Find where the given text appears and provide that cell's center as (X, Y) coordinate. 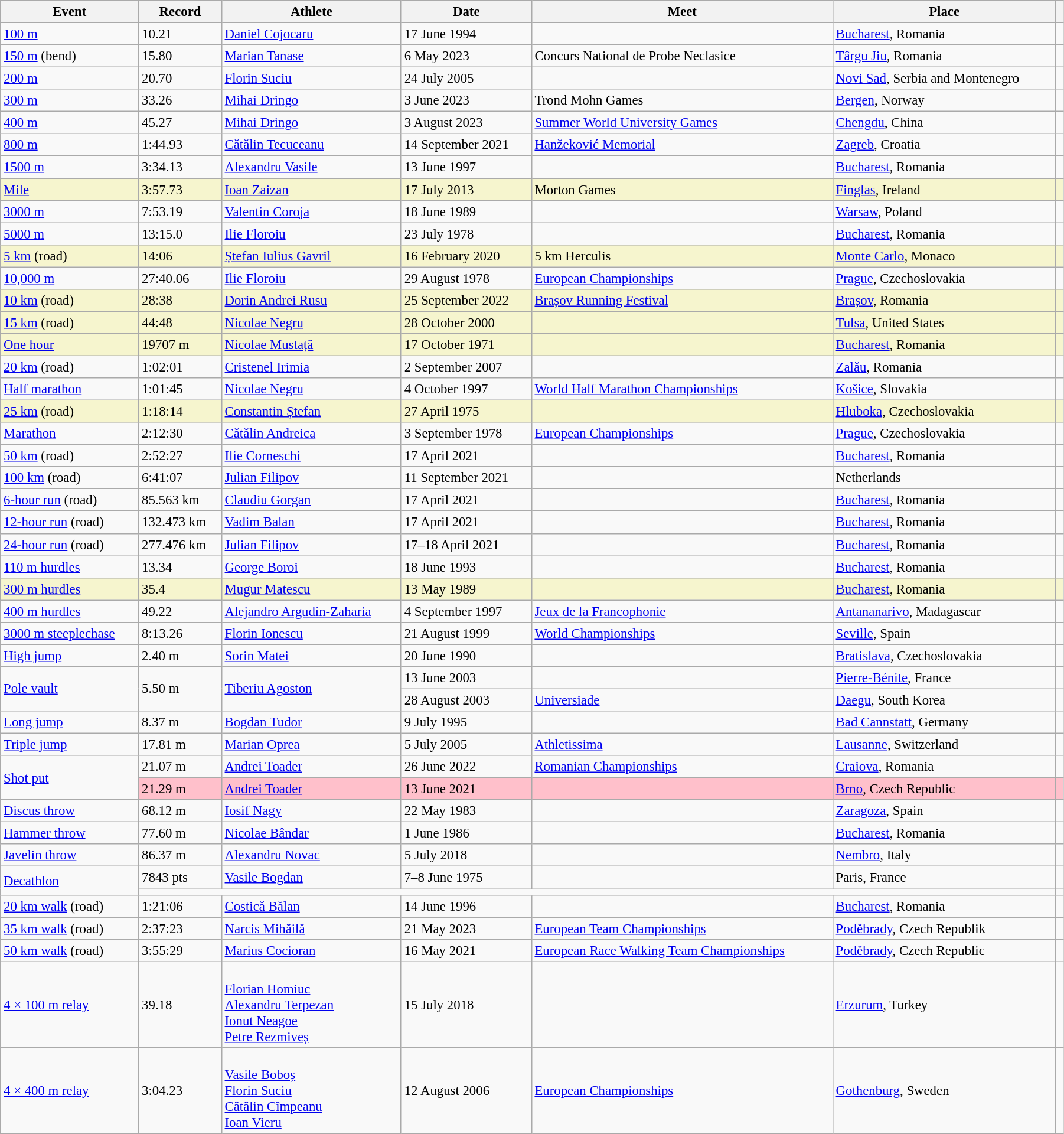
Constantin Ștefan (311, 412)
1 June 1986 (466, 833)
Marian Tanase (311, 56)
8.37 m (180, 722)
Daniel Cojocaru (311, 34)
Athlete (311, 12)
Concurs National de Probe Neclasice (682, 56)
13:15.0 (180, 234)
Narcis Mihăilă (311, 928)
Bergen, Norway (944, 100)
12 August 2006 (466, 1091)
44:48 (180, 322)
Athletissima (682, 745)
Jeux de la Francophonie (682, 611)
9 July 1995 (466, 722)
6-hour run (road) (70, 500)
Mugur Matescu (311, 589)
Alexandru Novac (311, 856)
1:18:14 (180, 412)
2 September 2007 (466, 367)
Brno, Czech Republic (944, 789)
Record (180, 12)
Pole vault (70, 689)
Florin Ionescu (311, 634)
Monte Carlo, Monaco (944, 256)
Tulsa, United States (944, 322)
Warsaw, Poland (944, 211)
50 km walk (road) (70, 950)
4 × 400 m relay (70, 1091)
77.60 m (180, 833)
33.26 (180, 100)
10,000 m (70, 278)
Vasile Bogdan (311, 878)
Triple jump (70, 745)
Daegu, South Korea (944, 700)
18 June 1993 (466, 567)
Antananarivo, Madagascar (944, 611)
4 September 1997 (466, 611)
3:04.23 (180, 1091)
Trond Mohn Games (682, 100)
Summer World University Games (682, 123)
1:44.93 (180, 145)
16 May 2021 (466, 950)
Hluboka, Czechoslovakia (944, 412)
20 km walk (road) (70, 906)
800 m (70, 145)
Novi Sad, Serbia and Montenegro (944, 79)
Finglas, Ireland (944, 190)
Florin Suciu (311, 79)
4 × 100 m relay (70, 1005)
Nicolae Bândar (311, 833)
Brașov, Romania (944, 301)
3 August 2023 (466, 123)
19707 m (180, 345)
Nicolae Mustață (311, 345)
1:02:01 (180, 367)
Event (70, 12)
8:13.26 (180, 634)
26 June 2022 (466, 767)
150 m (bend) (70, 56)
27 April 1975 (466, 412)
17.81 m (180, 745)
1:01:45 (180, 389)
85.563 km (180, 500)
49.22 (180, 611)
Cătălin Andreica (311, 434)
Vadim Balan (311, 523)
Morton Games (682, 190)
15.80 (180, 56)
George Boroi (311, 567)
Poděbrady, Czech Republic (944, 950)
Craiova, Romania (944, 767)
28:38 (180, 301)
5 July 2005 (466, 745)
35 km walk (road) (70, 928)
13.34 (180, 567)
4 October 1997 (466, 389)
Vasile BoboșFlorin SuciuCătălin CîmpeanuIoan Vieru (311, 1091)
Half marathon (70, 389)
400 m (70, 123)
35.4 (180, 589)
21.29 m (180, 789)
5.50 m (180, 689)
25 September 2022 (466, 301)
68.12 m (180, 811)
14:06 (180, 256)
Bad Cannstatt, Germany (944, 722)
45.27 (180, 123)
13 May 1989 (466, 589)
Decathlon (70, 881)
400 m hurdles (70, 611)
16 February 2020 (466, 256)
3:34.13 (180, 167)
17 July 2013 (466, 190)
Date (466, 12)
15 km (road) (70, 322)
Lausanne, Switzerland (944, 745)
5 km Herculis (682, 256)
11 September 2021 (466, 478)
14 June 1996 (466, 906)
13 June 2003 (466, 678)
Ștefan Iulius Gavril (311, 256)
7–8 June 1975 (466, 878)
13 June 2021 (466, 789)
20.70 (180, 79)
14 September 2021 (466, 145)
17 October 1971 (466, 345)
22 May 1983 (466, 811)
Chengdu, China (944, 123)
Erzurum, Turkey (944, 1005)
Zagreb, Croatia (944, 145)
27:40.06 (180, 278)
Târgu Jiu, Romania (944, 56)
110 m hurdles (70, 567)
3:55:29 (180, 950)
100 km (road) (70, 478)
European Team Championships (682, 928)
12-hour run (road) (70, 523)
Ilie Corneschi (311, 456)
Florian HomiucAlexandru TerpezanIonut NeagoePetre Rezmiveș (311, 1005)
Zalău, Romania (944, 367)
200 m (70, 79)
Seville, Spain (944, 634)
One hour (70, 345)
Cristenel Irimia (311, 367)
24 July 2005 (466, 79)
Place (944, 12)
Sorin Matei (311, 656)
5 July 2018 (466, 856)
World Championships (682, 634)
Iosif Nagy (311, 811)
277.476 km (180, 545)
Javelin throw (70, 856)
European Race Walking Team Championships (682, 950)
20 June 1990 (466, 656)
Costică Bălan (311, 906)
6:41:07 (180, 478)
28 October 2000 (466, 322)
7843 pts (180, 878)
Nembro, Italy (944, 856)
50 km (road) (70, 456)
Ioan Zaizan (311, 190)
18 June 1989 (466, 211)
20 km (road) (70, 367)
Shot put (70, 777)
17 June 1994 (466, 34)
Marian Oprea (311, 745)
3000 m (70, 211)
Romanian Championships (682, 767)
Hanžeković Memorial (682, 145)
High jump (70, 656)
Pierre-Bénite, France (944, 678)
Alexandru Vasile (311, 167)
Cătălin Tecuceanu (311, 145)
300 m hurdles (70, 589)
Discus throw (70, 811)
Brașov Running Festival (682, 301)
World Half Marathon Championships (682, 389)
Marathon (70, 434)
25 km (road) (70, 412)
7:53.19 (180, 211)
10.21 (180, 34)
86.37 m (180, 856)
21 May 2023 (466, 928)
Paris, France (944, 878)
Bogdan Tudor (311, 722)
Valentin Coroja (311, 211)
Tiberiu Agoston (311, 689)
3000 m steeplechase (70, 634)
Alejandro Argudín-Zaharia (311, 611)
2:37:23 (180, 928)
Hammer throw (70, 833)
2:52:27 (180, 456)
Meet (682, 12)
300 m (70, 100)
Gothenburg, Sweden (944, 1091)
1500 m (70, 167)
Long jump (70, 722)
100 m (70, 34)
Bratislava, Czechoslovakia (944, 656)
28 August 2003 (466, 700)
132.473 km (180, 523)
23 July 1978 (466, 234)
21 August 1999 (466, 634)
5 km (road) (70, 256)
2.40 m (180, 656)
2:12:30 (180, 434)
24-hour run (road) (70, 545)
21.07 m (180, 767)
5000 m (70, 234)
3 September 1978 (466, 434)
Mile (70, 190)
17–18 April 2021 (466, 545)
10 km (road) (70, 301)
Poděbrady, Czech Republik (944, 928)
Košice, Slovakia (944, 389)
Universiade (682, 700)
3 June 2023 (466, 100)
29 August 1978 (466, 278)
Netherlands (944, 478)
39.18 (180, 1005)
Zaragoza, Spain (944, 811)
Dorin Andrei Rusu (311, 301)
13 June 1997 (466, 167)
6 May 2023 (466, 56)
Marius Cocioran (311, 950)
15 July 2018 (466, 1005)
3:57.73 (180, 190)
Claudiu Gorgan (311, 500)
1:21:06 (180, 906)
